Provide the [X, Y] coordinate of the cell's center where the given text is located.  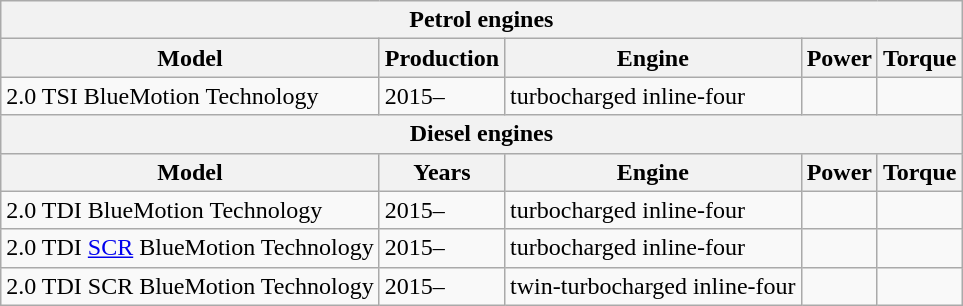
Petrol engines [482, 20]
twin-turbocharged inline-four [654, 286]
Production [442, 58]
2.0 TSI BlueMotion Technology [190, 96]
Years [442, 172]
2.0 TDI BlueMotion Technology [190, 210]
Diesel engines [482, 134]
